Scan for the cell matching the given text and deliver its [x, y] coordinate at center. 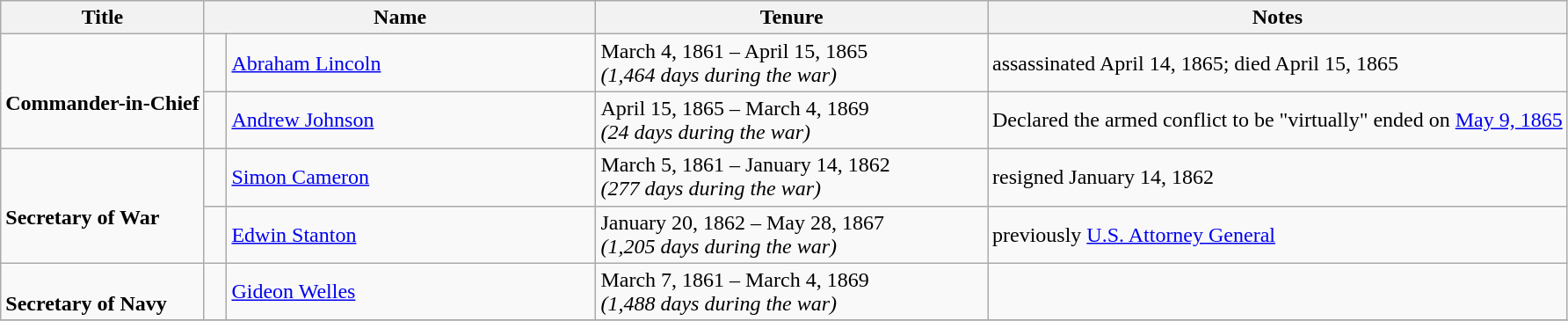
Secretary of War [102, 206]
Notes [1278, 18]
Gideon Welles [411, 292]
Declared the armed conflict to be "virtually" ended on May 9, 1865 [1278, 120]
Edwin Stanton [411, 234]
resigned January 14, 1862 [1278, 178]
April 15, 1865 – March 4, 1869(24 days during the war) [792, 120]
March 5, 1861 – January 14, 1862(277 days during the war) [792, 178]
Tenure [792, 18]
Andrew Johnson [411, 120]
January 20, 1862 – May 28, 1867(1,205 days during the war) [792, 234]
previously U.S. Attorney General [1278, 234]
March 4, 1861 – April 15, 1865(1,464 days during the war) [792, 63]
assassinated April 14, 1865; died April 15, 1865 [1278, 63]
Name [400, 18]
Simon Cameron [411, 178]
Abraham Lincoln [411, 63]
Commander-in-Chief [102, 91]
Secretary of Navy [102, 292]
March 7, 1861 – March 4, 1869(1,488 days during the war) [792, 292]
Title [102, 18]
